Find where the given text appears and provide that cell's center as [X, Y] coordinate. 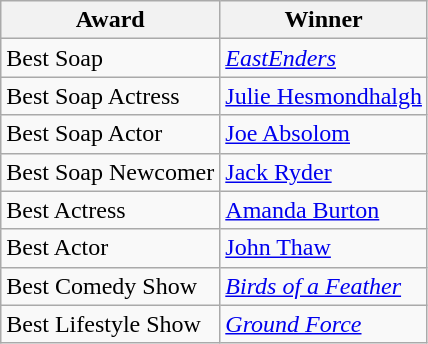
John Thaw [324, 248]
Best Soap Actress [110, 96]
Best Actress [110, 210]
Amanda Burton [324, 210]
Best Comedy Show [110, 286]
Best Soap Actor [110, 134]
Julie Hesmondhalgh [324, 96]
Best Soap [110, 58]
Best Soap Newcomer [110, 172]
EastEnders [324, 58]
Birds of a Feather [324, 286]
Award [110, 20]
Jack Ryder [324, 172]
Joe Absolom [324, 134]
Ground Force [324, 324]
Best Lifestyle Show [110, 324]
Winner [324, 20]
Best Actor [110, 248]
